Scan for the cell matching the given text and deliver its [x, y] coordinate at center. 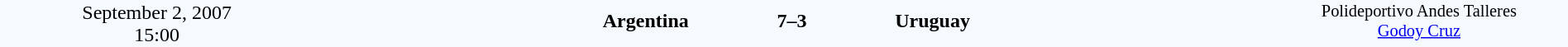
Polideportivo Andes TalleresGodoy Cruz [1419, 23]
September 2, 200715:00 [157, 23]
Argentina [501, 21]
Uruguay [1082, 21]
7–3 [791, 21]
